Identify which cell holds the provided text, then report its [x, y] central coordinate. 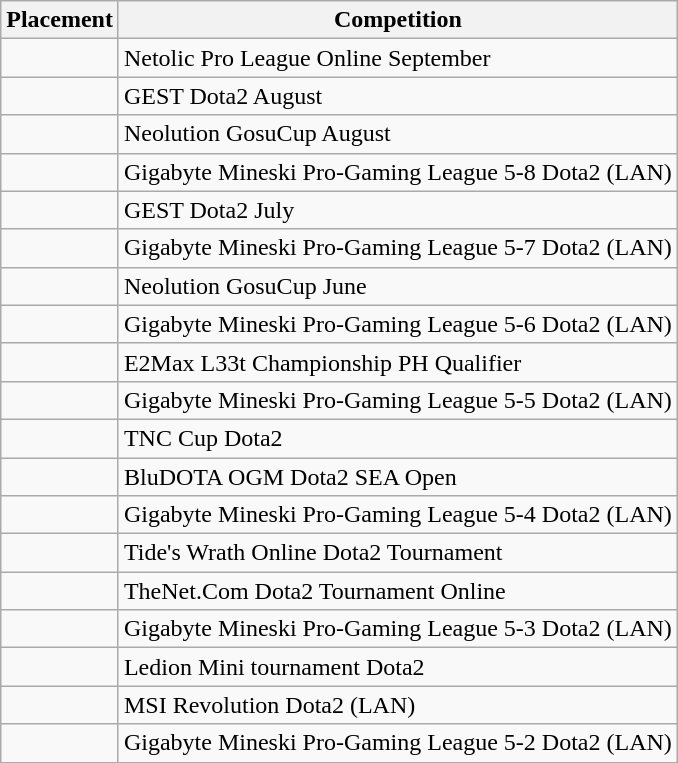
TheNet.Com Dota2 Tournament Online [398, 591]
Netolic Pro League Online September [398, 58]
Gigabyte Mineski Pro-Gaming League 5-3 Dota2 (LAN) [398, 629]
Neolution GosuCup August [398, 134]
E2Max L33t Championship PH Qualifier [398, 362]
Ledion Mini tournament Dota2 [398, 667]
Placement [60, 20]
Gigabyte Mineski Pro-Gaming League 5-4 Dota2 (LAN) [398, 515]
TNC Cup Dota2 [398, 438]
MSI Revolution Dota2 (LAN) [398, 705]
BluDOTA OGM Dota2 SEA Open [398, 477]
GEST Dota2 August [398, 96]
Gigabyte Mineski Pro-Gaming League 5-8 Dota2 (LAN) [398, 172]
Gigabyte Mineski Pro-Gaming League 5-7 Dota2 (LAN) [398, 248]
GEST Dota2 July [398, 210]
Tide's Wrath Online Dota2 Tournament [398, 553]
Gigabyte Mineski Pro-Gaming League 5-2 Dota2 (LAN) [398, 743]
Competition [398, 20]
Gigabyte Mineski Pro-Gaming League 5-6 Dota2 (LAN) [398, 324]
Neolution GosuCup June [398, 286]
Gigabyte Mineski Pro-Gaming League 5-5 Dota2 (LAN) [398, 400]
